Find where the given text appears and provide that cell's center as (x, y) coordinate. 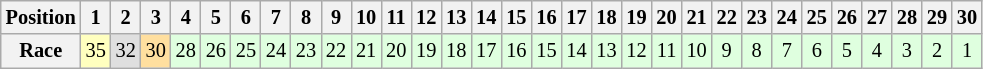
32 (126, 51)
Position (41, 17)
Race (41, 51)
35 (96, 51)
27 (877, 17)
29 (937, 17)
